Extract the (X, Y) coordinate from the center of the cell holding the provided text.  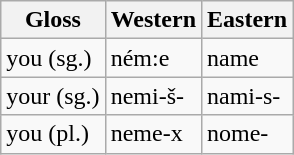
nome- (248, 134)
name (248, 58)
nami-s- (248, 96)
your (sg.) (53, 96)
you (pl.) (53, 134)
Western (153, 20)
nemi-š- (153, 96)
neme-x (153, 134)
you (sg.) (53, 58)
Eastern (248, 20)
ném:e (153, 58)
Gloss (53, 20)
